Identify which cell holds the provided text, then report its (x, y) central coordinate. 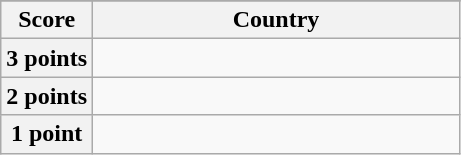
2 points (47, 96)
1 point (47, 134)
3 points (47, 58)
Score (47, 20)
Country (276, 20)
